Detect which cell encompasses the target text, then output its (X, Y) center coordinate. 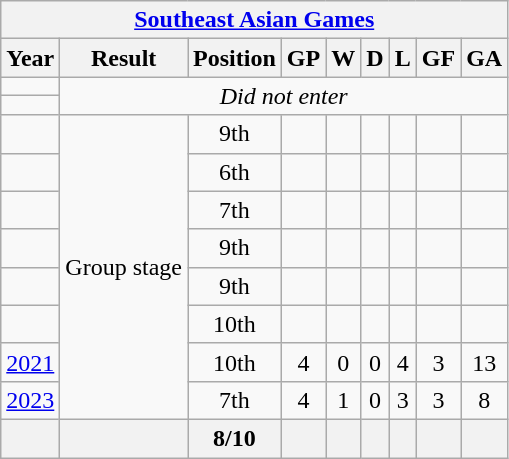
Result (124, 58)
6th (235, 172)
GF (438, 58)
2023 (30, 400)
2021 (30, 362)
Position (235, 58)
8 (484, 400)
GA (484, 58)
W (344, 58)
8/10 (235, 438)
Southeast Asian Games (254, 20)
D (375, 58)
GP (303, 58)
Did not enter (284, 96)
L (402, 58)
Year (30, 58)
1 (344, 400)
Group stage (124, 267)
13 (484, 362)
